Return the (X, Y) coordinate for the center point of the cell that contains the specified text.  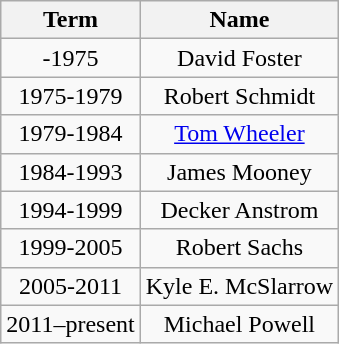
David Foster (239, 58)
Michael Powell (239, 324)
-1975 (70, 58)
Name (239, 20)
2011–present (70, 324)
Robert Sachs (239, 248)
1979-1984 (70, 134)
1999-2005 (70, 248)
Kyle E. McSlarrow (239, 286)
1984-1993 (70, 172)
2005-2011 (70, 286)
Tom Wheeler (239, 134)
1975-1979 (70, 96)
Robert Schmidt (239, 96)
Decker Anstrom (239, 210)
James Mooney (239, 172)
Term (70, 20)
1994-1999 (70, 210)
